Provide the (X, Y) coordinate of the cell's center where the given text is located.  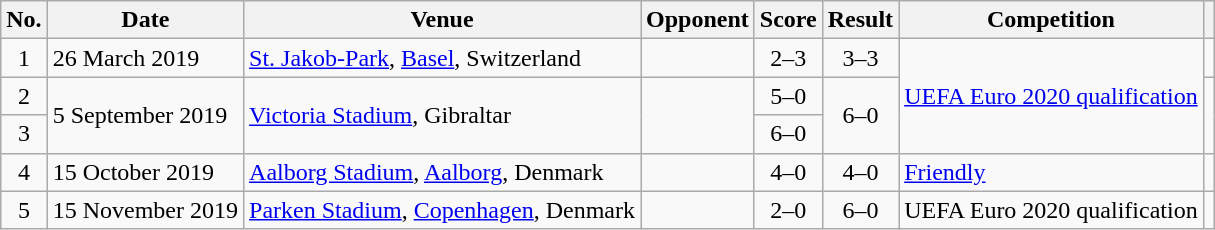
Friendly (1052, 172)
15 November 2019 (145, 210)
5 (24, 210)
Score (788, 20)
Date (145, 20)
Result (860, 20)
5 September 2019 (145, 115)
3–3 (860, 58)
Aalborg Stadium, Aalborg, Denmark (442, 172)
Opponent (697, 20)
St. Jakob-Park, Basel, Switzerland (442, 58)
26 March 2019 (145, 58)
4 (24, 172)
2–3 (788, 58)
Victoria Stadium, Gibraltar (442, 115)
Venue (442, 20)
2 (24, 96)
2–0 (788, 210)
15 October 2019 (145, 172)
5–0 (788, 96)
Competition (1052, 20)
3 (24, 134)
Parken Stadium, Copenhagen, Denmark (442, 210)
1 (24, 58)
No. (24, 20)
